Search for the cell housing the specified text and yield its [X, Y] center coordinate. 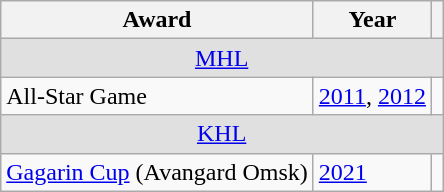
All-Star Game [158, 96]
MHL [222, 58]
Year [372, 20]
Award [158, 20]
KHL [222, 134]
2021 [372, 172]
Gagarin Cup (Avangard Omsk) [158, 172]
2011, 2012 [372, 96]
